Return (x, y) of the center of cell containing provided text 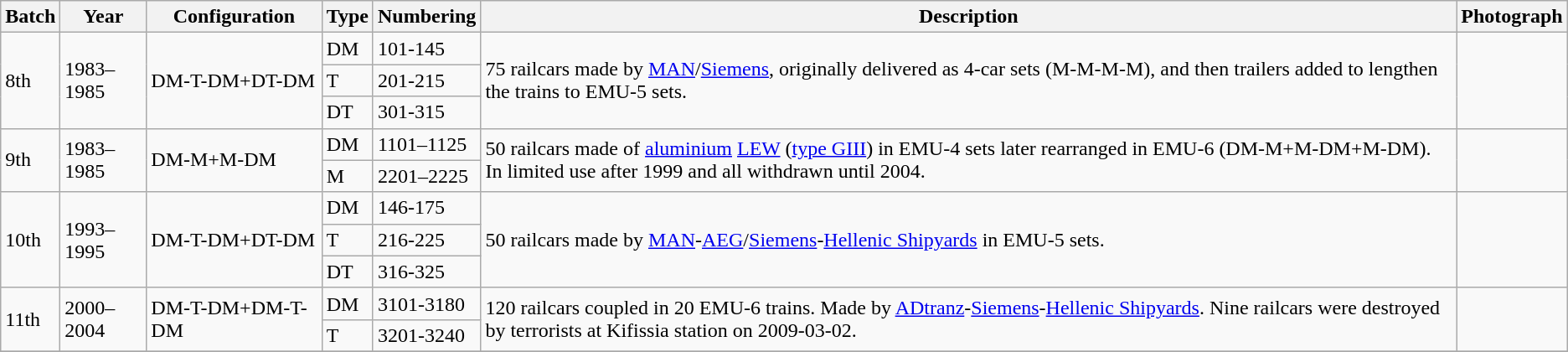
75 railcars made by MAN/Siemens, originally delivered as 4-car sets (M-M-M-M), and then trailers added to lengthen the trains to EMU-5 sets. (968, 80)
201-215 (426, 80)
11th (30, 319)
Year (104, 17)
M (347, 176)
DM-T-DM+DM-T-DM (235, 319)
Description (968, 17)
101-145 (426, 49)
216-225 (426, 240)
316-325 (426, 272)
50 railcars made by MAN-AEG/Siemens-Hellenic Shipyards in EMU-5 sets. (968, 240)
DM-M+M-DM (235, 160)
146-175 (426, 208)
Type (347, 17)
8th (30, 80)
1101–1125 (426, 144)
1993–1995 (104, 240)
10th (30, 240)
2000–2004 (104, 319)
3101-3180 (426, 303)
3201-3240 (426, 335)
Photograph (1512, 17)
301-315 (426, 112)
Batch (30, 17)
9th (30, 160)
Configuration (235, 17)
2201–2225 (426, 176)
Numbering (426, 17)
